Scan for the cell matching the given text and deliver its [X, Y] coordinate at center. 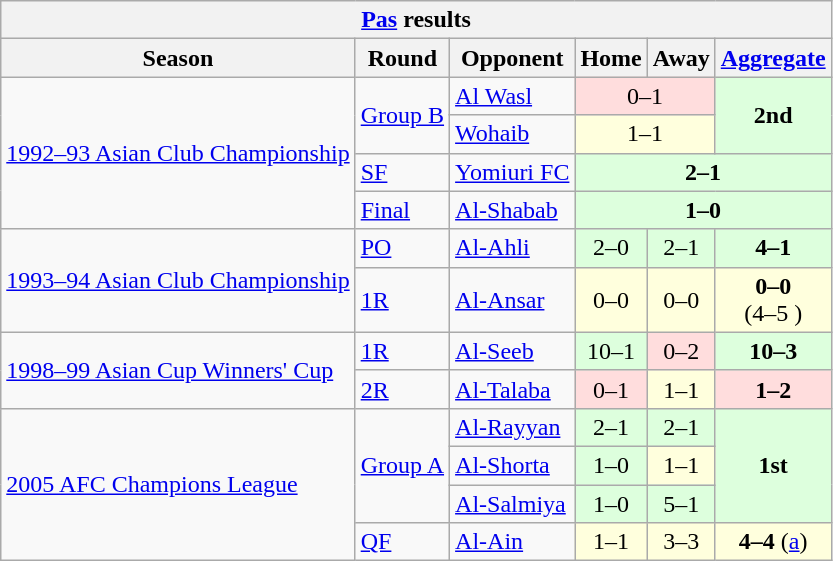
3–3 [681, 542]
2–0 [611, 248]
Home [611, 58]
Al-Ahli [512, 248]
Away [681, 58]
1992–93 Asian Club Championship [178, 153]
10–1 [611, 351]
Yomiuri FC [512, 172]
Wohaib [512, 134]
Al-Shabab [512, 210]
4–4 (a) [773, 542]
2005 AFC Champions League [178, 484]
SF [402, 172]
Group A [402, 465]
PO [402, 248]
4–1 [773, 248]
Al-Talaba [512, 389]
Aggregate [773, 58]
Al-Shorta [512, 465]
Al-Salmiya [512, 503]
Final [402, 210]
QF [402, 542]
1–2 [773, 389]
Season [178, 58]
Al-Rayyan [512, 427]
10–3 [773, 351]
1998–99 Asian Cup Winners' Cup [178, 370]
Group B [402, 115]
1st [773, 465]
Al-Seeb [512, 351]
2R [402, 389]
Al-Ansar [512, 300]
Pas results [416, 20]
0–2 [681, 351]
5–1 [681, 503]
Round [402, 58]
1993–94 Asian Club Championship [178, 280]
0–0(4–5 ) [773, 300]
Al-Ain [512, 542]
Al Wasl [512, 96]
Opponent [512, 58]
2nd [773, 115]
